Determine the [X, Y] coordinate at the center of the cell enclosing the given text.  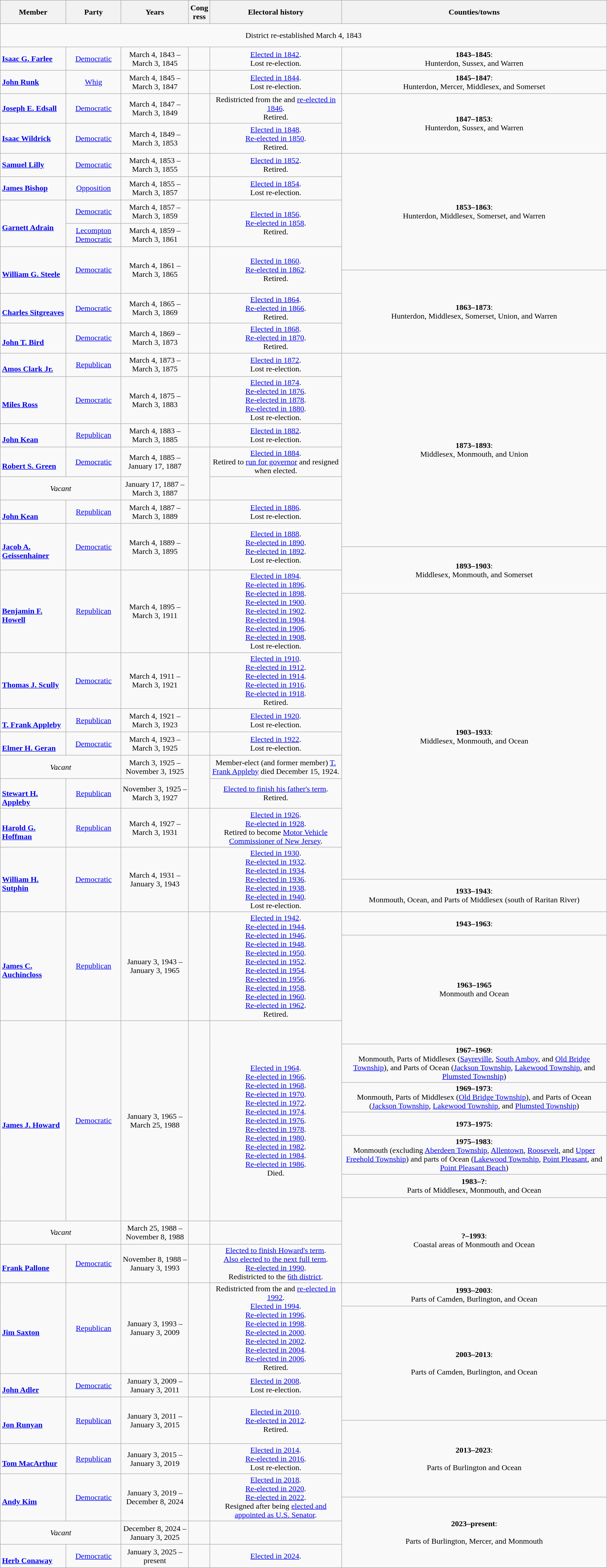
Elected in 1848.Re-elected in 1850.Retired. [276, 138]
March 4, 1869 –March 3, 1873 [155, 338]
March 3, 1925 –November 3, 1925 [155, 767]
January 3, 1943 –January 3, 1965 [155, 966]
Member-elect (and former member) T. Frank Appleby died December 15, 1924. [276, 767]
Elected in 1872.Lost re-election. [276, 365]
November 8, 1988 –January 3, 1993 [155, 1263]
January 3, 1965 –March 25, 1988 [155, 1120]
Miles Ross [33, 400]
Frank Pallone [33, 1263]
James C. Auchincloss [33, 966]
1853–1863:Hunterdon, Middlesex, Somerset, and Warren [474, 212]
March 4, 1885 –January 17, 1887 [155, 462]
Stewart H. Appleby [33, 793]
Years [155, 12]
1863–1873:Hunterdon, Middlesex, Somerset, Union, and Warren [474, 311]
December 8, 2024 –January 3, 2025 [155, 1533]
March 4, 1845 –March 3, 1847 [155, 82]
1893–1903:Middlesex, Monmouth, and Somerset [474, 570]
March 4, 1921 –March 3, 1923 [155, 720]
1969–1973:Monmouth, Parts of Middlesex (Old Bridge Township), and Parts of Ocean (Jackson Township, Lakewood Township, and Plumsted Township) [474, 1097]
Elected in 1882.Lost re-election. [276, 435]
Elected in 1922.Lost re-election. [276, 743]
Member [33, 12]
Elected in 1874.Re-elected in 1876.Re-elected in 1878.Re-elected in 1880.Lost re-election. [276, 400]
March 4, 1861 –March 3, 1865 [155, 270]
1973–1975: [474, 1124]
Elected in 2010.Re-elected in 2012.Retired. [276, 1421]
Elected in 1860.Re-elected in 1862.Retired. [276, 270]
January 3, 1993 –January 3, 2009 [155, 1328]
?–1993:Coastal areas of Monmouth and Ocean [474, 1240]
Elected in 1852.Retired. [276, 165]
Electoral history [276, 12]
March 4, 1857 –March 3, 1859 [155, 212]
1943–1963: [474, 923]
Whig [94, 82]
March 4, 1855 –March 3, 1857 [155, 188]
William H. Sutphin [33, 879]
Garnett Adrain [33, 223]
2013–2023:Parts of Burlington and Ocean [474, 1459]
Elected in 1888.Re-elected in 1890.Re-elected in 1892.Lost re-election. [276, 547]
Elected in 1920.Lost re-election. [276, 720]
James J. Howard [33, 1120]
1847–1853:Hunterdon, Sussex, and Warren [474, 123]
Elmer H. Geran [33, 743]
January 17, 1887 –March 3, 1887 [155, 488]
Party [94, 12]
District re-established March 4, 1843 [303, 35]
January 3, 2009 –January 3, 2011 [155, 1386]
March 4, 1927 –March 3, 1931 [155, 828]
March 4, 1887 –March 3, 1889 [155, 512]
March 4, 1849 –March 3, 1853 [155, 138]
March 4, 1931 –January 3, 1943 [155, 879]
January 3, 2011 –January 3, 2015 [155, 1421]
1903–1933:Middlesex, Monmouth, and Ocean [474, 736]
Jacob A. Geissenhainer [33, 547]
November 3, 1925 –March 3, 1927 [155, 793]
2023–present:Parts of Burlington, Mercer, and Monmouth [474, 1532]
Elected in 1864.Re-elected in 1866.Retired. [276, 308]
Thomas J. Scully [33, 681]
2003–2013:Parts of Camden, Burlington, and Ocean [474, 1363]
Harold G. Hoffman [33, 828]
Benjamin F. Howell [33, 611]
March 4, 1889 –March 3, 1895 [155, 547]
James Bishop [33, 188]
Elected in 1884.Retired to run for governor and resigned when elected. [276, 462]
John Adler [33, 1386]
March 4, 1853 –March 3, 1855 [155, 165]
March 4, 1895 –March 3, 1911 [155, 611]
Elected in 2014.Re-elected in 2016.Lost re-election. [276, 1459]
March 4, 1883 –March 3, 1885 [155, 435]
1873–1893:Middlesex, Monmouth, and Union [474, 450]
Jim Saxton [33, 1328]
March 4, 1843 –March 3, 1845 [155, 59]
Elected in 1910.Re-elected in 1912.Re-elected in 1914.Re-elected in 1916.Re-elected in 1918.Retired. [276, 681]
1993–2003:Parts of Camden, Burlington, and Ocean [474, 1294]
1843–1845:Hunterdon, Sussex, and Warren [474, 59]
March 4, 1865 –March 3, 1869 [155, 308]
Elected in 1926.Re-elected in 1928.Retired to become Motor Vehicle Commissioner of New Jersey. [276, 828]
Isaac Wildrick [33, 138]
Opposition [94, 188]
Tom MacArthur [33, 1459]
Elected to finish Howard's term.Also elected to the next full term.Re-elected in 1990.Redistricted to the 6th district. [276, 1263]
Samuel Lilly [33, 165]
Elected in 1844.Lost re-election. [276, 82]
Elected in 2024. [276, 1556]
Andy Kim [33, 1497]
Congress [199, 12]
March 4, 1923 –March 3, 1925 [155, 743]
Amos Clark Jr. [33, 365]
March 25, 1988 –November 8, 1988 [155, 1233]
T. Frank Appleby [33, 720]
Herb Conaway [33, 1556]
Elected in 2008.Lost re-election. [276, 1386]
William G. Steele [33, 270]
1983–?:Parts of Middlesex, Monmouth, and Ocean [474, 1186]
January 3, 2015 –January 3, 2019 [155, 1459]
Elected in 1842.Lost re-election. [276, 59]
Counties/towns [474, 12]
Elected in 1868.Re-elected in 1870.Retired. [276, 338]
Elected in 1856.Re-elected in 1858.Retired. [276, 223]
Charles Sitgreaves [33, 308]
Elected in 2018.Re-elected in 2020.Re-elected in 2022.Resigned after being elected and appointed as U.S. Senator. [276, 1497]
Redistricted from the and re-elected in 1846.Retired. [276, 109]
January 3, 2019 –December 8, 2024 [155, 1497]
1845–1847:Hunterdon, Mercer, Middlesex, and Somerset [474, 82]
Joseph E. Edsall [33, 109]
Isaac G. Farlee [33, 59]
Elected in 1886.Lost re-election. [276, 512]
John Runk [33, 82]
January 3, 2025 –present [155, 1556]
Jon Runyan [33, 1421]
1963–1965Monmouth and Ocean [474, 989]
Elected in 1930.Re-elected in 1932.Re-elected in 1934.Re-elected in 1936.Re-elected in 1938.Re-elected in 1940.Lost re-election. [276, 879]
March 4, 1847 –March 3, 1849 [155, 109]
Elected in 1854.Lost re-election. [276, 188]
March 4, 1873 –March 3, 1875 [155, 365]
1933–1943:Monmouth, Ocean, and Parts of Middlesex (south of Raritan River) [474, 895]
March 4, 1911 –March 3, 1921 [155, 681]
March 4, 1875 –March 3, 1883 [155, 400]
John T. Bird [33, 338]
Robert S. Green [33, 462]
Elected to finish his father's term.Retired. [276, 793]
March 4, 1859 –March 3, 1861 [155, 235]
Lecompton Democratic [94, 235]
